Determine the (x, y) coordinate at the center of the cell enclosing the given text.  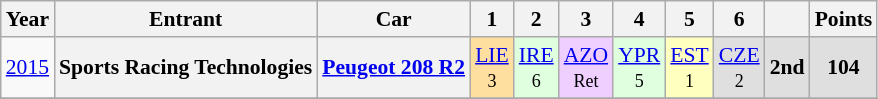
Year (28, 19)
Sports Racing Technologies (186, 68)
Entrant (186, 19)
2015 (28, 68)
AZORet (586, 68)
2 (536, 19)
Points (844, 19)
3 (586, 19)
104 (844, 68)
Car (394, 19)
1 (492, 19)
Peugeot 208 R2 (394, 68)
5 (690, 19)
EST1 (690, 68)
2nd (788, 68)
IRE6 (536, 68)
YPR5 (639, 68)
4 (639, 19)
LIE3 (492, 68)
6 (740, 19)
CZE2 (740, 68)
